Search for the cell housing the specified text and yield its [X, Y] center coordinate. 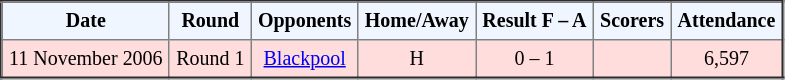
0 – 1 [535, 59]
Round [210, 21]
Attendance [727, 21]
Home/Away [417, 21]
Round 1 [210, 59]
11 November 2006 [86, 59]
H [417, 59]
Result F – A [535, 21]
Blackpool [304, 59]
Date [86, 21]
Scorers [632, 21]
6,597 [727, 59]
Opponents [304, 21]
